Search for the cell housing the specified text and yield its [X, Y] center coordinate. 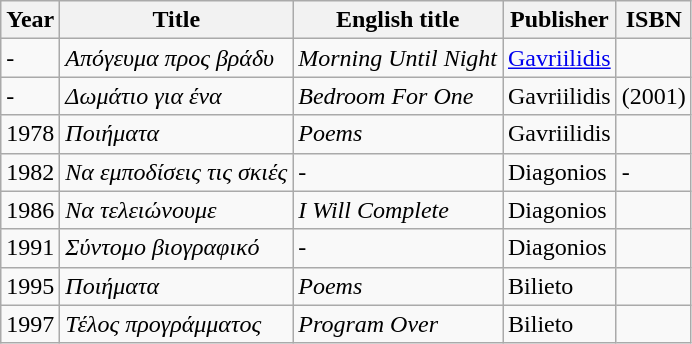
Τέλος προγράμματος [176, 324]
Morning Until Night [398, 58]
Δωμάτιο για ένα [176, 96]
1982 [30, 172]
1986 [30, 210]
1978 [30, 134]
1995 [30, 286]
ISBN [654, 20]
1991 [30, 248]
(2001) [654, 96]
Σύντομο βιογραφικό [176, 248]
Publisher [559, 20]
Title [176, 20]
Να τελειώνουμε [176, 210]
1997 [30, 324]
I Will Complete [398, 210]
Να εμποδίσεις τις σκιές [176, 172]
English title [398, 20]
Απόγευμα προς βράδυ [176, 58]
Program Over [398, 324]
Bedroom For One [398, 96]
Year [30, 20]
